For the text-containing cell, return its midpoint in [x, y] coordinate format. 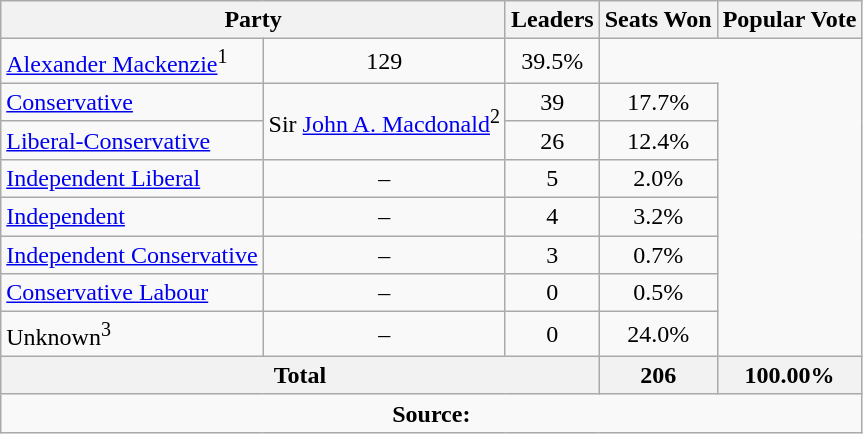
3.2% [658, 217]
Leaders [552, 20]
2.0% [658, 178]
39 [552, 102]
3 [552, 255]
12.4% [658, 140]
Conservative Labour [132, 293]
Alexander Mackenzie1 [132, 62]
Sir John A. Macdonald2 [384, 121]
Independent [132, 217]
5 [552, 178]
26 [552, 140]
Unknown3 [132, 334]
129 [384, 62]
39.5% [552, 62]
Liberal-Conservative [132, 140]
0.7% [658, 255]
Source: [432, 413]
Party [254, 20]
100.00% [790, 375]
17.7% [658, 102]
Popular Vote [790, 20]
206 [658, 375]
Conservative [132, 102]
4 [552, 217]
Seats Won [658, 20]
0.5% [658, 293]
Total [300, 375]
24.0% [658, 334]
Independent Conservative [132, 255]
Independent Liberal [132, 178]
